Extract the (x, y) coordinate from the center of the cell holding the provided text.  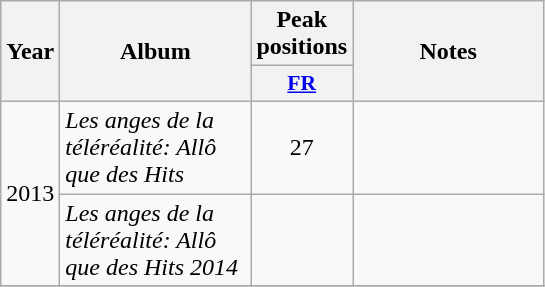
27 (302, 147)
Les anges de la téléréalité: Allô que des Hits (156, 147)
Notes (448, 52)
2013 (30, 193)
Les anges de la téléréalité: Allô que des Hits 2014 (156, 240)
FR (302, 84)
Album (156, 52)
Year (30, 52)
Peak positions (302, 34)
